Locate the cell with the specified text and output its [X, Y] center coordinate. 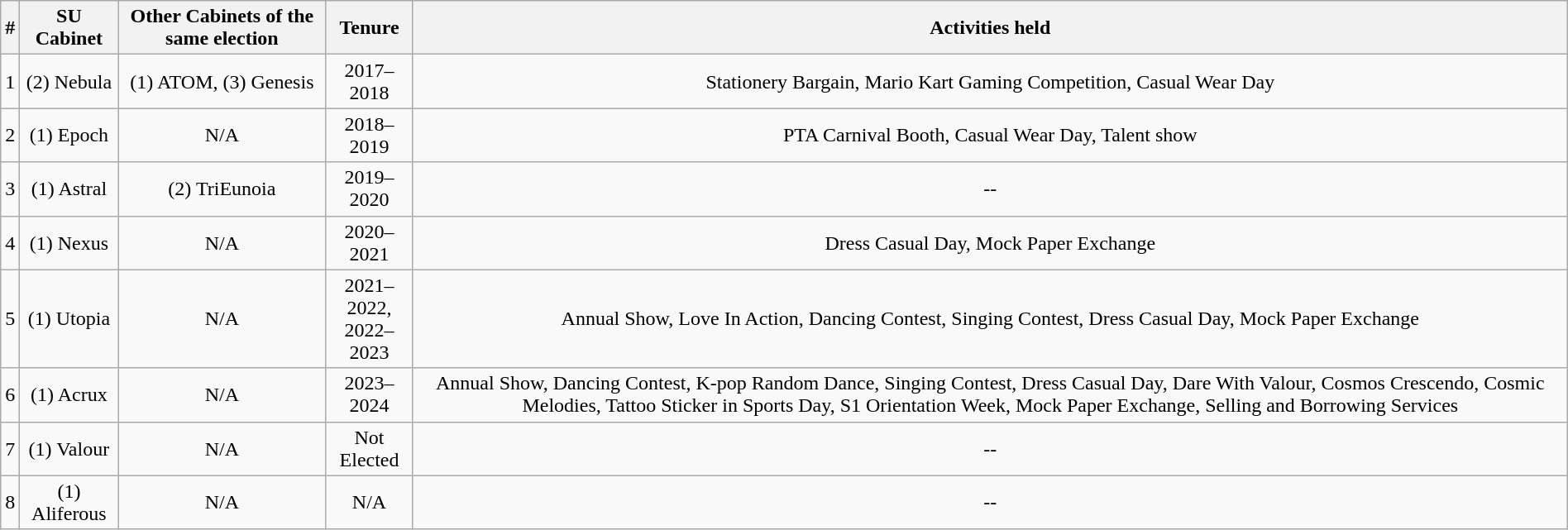
# [10, 28]
Annual Show, Love In Action, Dancing Contest, Singing Contest, Dress Casual Day, Mock Paper Exchange [990, 319]
2017–2018 [370, 81]
(2) TriEunoia [222, 189]
(1) Aliferous [69, 503]
(1) Valour [69, 448]
7 [10, 448]
2021–2022,2022–2023 [370, 319]
Other Cabinets of the same election [222, 28]
4 [10, 243]
2019–2020 [370, 189]
2018–2019 [370, 136]
6 [10, 395]
5 [10, 319]
Tenure [370, 28]
Dress Casual Day, Mock Paper Exchange [990, 243]
Activities held [990, 28]
2 [10, 136]
2020–2021 [370, 243]
(1) Utopia [69, 319]
(1) Nexus [69, 243]
(2) Nebula [69, 81]
(1) Astral [69, 189]
Stationery Bargain, Mario Kart Gaming Competition, Casual Wear Day [990, 81]
(1) ATOM, (3) Genesis [222, 81]
8 [10, 503]
SU Cabinet [69, 28]
(1) Epoch [69, 136]
(1) Acrux [69, 395]
2023–2024 [370, 395]
3 [10, 189]
1 [10, 81]
Not Elected [370, 448]
PTA Carnival Booth, Casual Wear Day, Talent show [990, 136]
